Provide the (X, Y) coordinate of the cell's center where the given text is located.  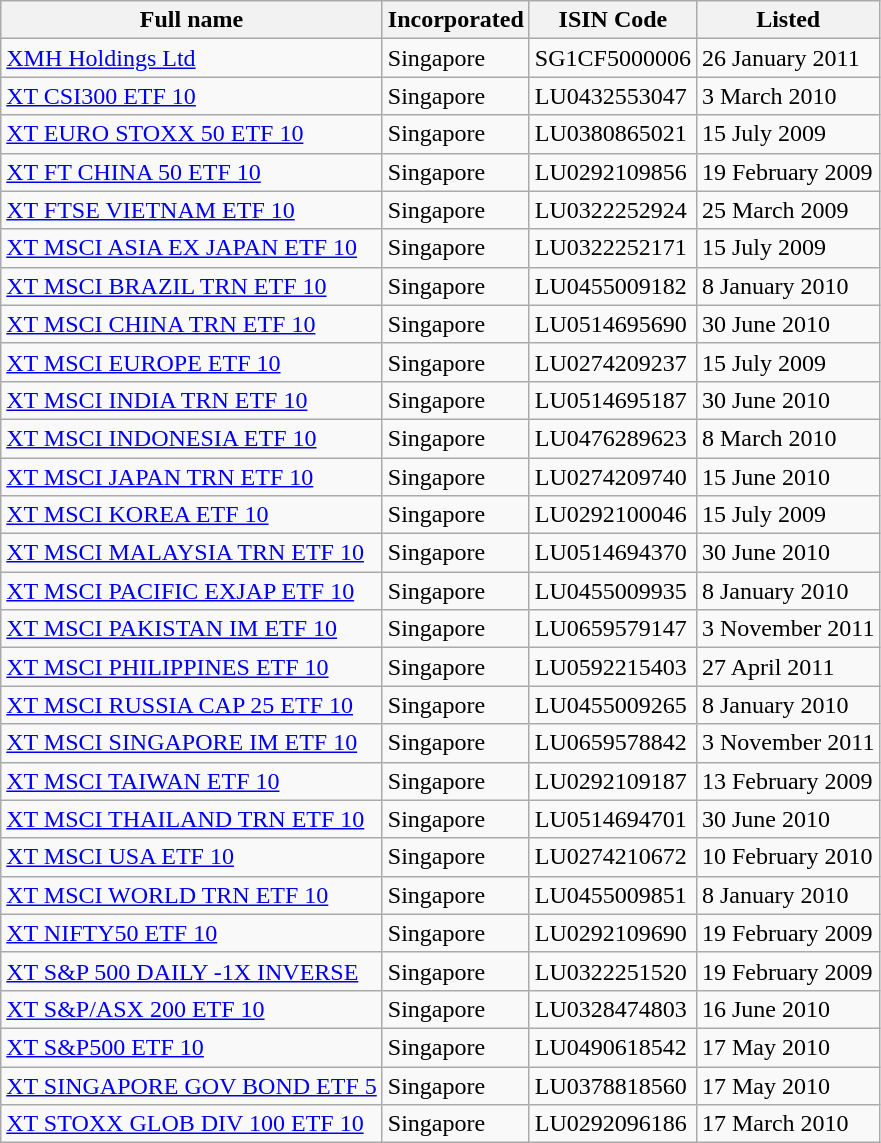
XT MSCI ASIA EX JAPAN ETF 10 (192, 248)
XT S&P 500 DAILY -1X INVERSE (192, 971)
LU0328474803 (612, 1009)
LU0514694701 (612, 819)
XT CSI300 ETF 10 (192, 96)
16 June 2010 (788, 1009)
XT MSCI INDIA TRN ETF 10 (192, 400)
ISIN Code (612, 20)
LU0322251520 (612, 971)
LU0455009182 (612, 286)
XT MSCI JAPAN TRN ETF 10 (192, 477)
LU0659578842 (612, 743)
17 March 2010 (788, 1124)
Incorporated (456, 20)
XT MSCI WORLD TRN ETF 10 (192, 895)
XT MSCI KOREA ETF 10 (192, 515)
XT FTSE VIETNAM ETF 10 (192, 210)
Full name (192, 20)
XT NIFTY50 ETF 10 (192, 933)
10 February 2010 (788, 857)
XT MSCI TAIWAN ETF 10 (192, 781)
XT S&P500 ETF 10 (192, 1047)
XT MSCI BRAZIL TRN ETF 10 (192, 286)
SG1CF5000006 (612, 58)
XT MSCI USA ETF 10 (192, 857)
13 February 2009 (788, 781)
XT MSCI CHINA TRN ETF 10 (192, 324)
XMH Holdings Ltd (192, 58)
LU0455009935 (612, 591)
XT MSCI SINGAPORE IM ETF 10 (192, 743)
LU0292096186 (612, 1124)
XT SINGAPORE GOV BOND ETF 5 (192, 1085)
LU0292109187 (612, 781)
XT MSCI INDONESIA ETF 10 (192, 438)
27 April 2011 (788, 667)
XT MSCI EUROPE ETF 10 (192, 362)
8 March 2010 (788, 438)
LU0378818560 (612, 1085)
XT MSCI PACIFIC EXJAP ETF 10 (192, 591)
LU0292109690 (612, 933)
LU0274209237 (612, 362)
LU0380865021 (612, 134)
26 January 2011 (788, 58)
Listed (788, 20)
LU0592215403 (612, 667)
LU0514695187 (612, 400)
LU0476289623 (612, 438)
XT EURO STOXX 50 ETF 10 (192, 134)
LU0292100046 (612, 515)
LU0659579147 (612, 629)
LU0292109856 (612, 172)
3 March 2010 (788, 96)
XT S&P/ASX 200 ETF 10 (192, 1009)
LU0322252924 (612, 210)
LU0490618542 (612, 1047)
XT MSCI RUSSIA CAP 25 ETF 10 (192, 705)
LU0455009265 (612, 705)
XT MSCI PHILIPPINES ETF 10 (192, 667)
XT FT CHINA 50 ETF 10 (192, 172)
LU0514694370 (612, 553)
LU0455009851 (612, 895)
LU0322252171 (612, 248)
LU0274209740 (612, 477)
LU0274210672 (612, 857)
XT STOXX GLOB DIV 100 ETF 10 (192, 1124)
LU0514695690 (612, 324)
25 March 2009 (788, 210)
XT MSCI MALAYSIA TRN ETF 10 (192, 553)
XT MSCI PAKISTAN IM ETF 10 (192, 629)
LU0432553047 (612, 96)
15 June 2010 (788, 477)
XT MSCI THAILAND TRN ETF 10 (192, 819)
